Detect which cell encompasses the target text, then output its [x, y] center coordinate. 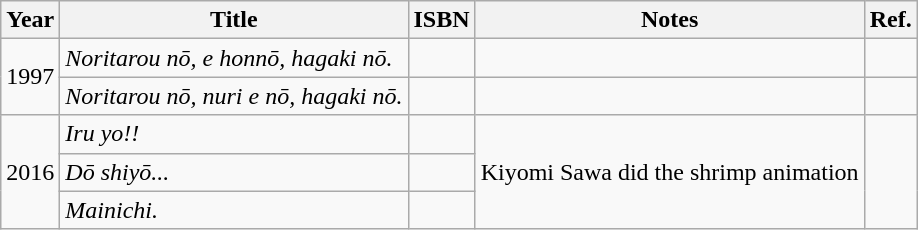
ISBN [442, 20]
Notes [670, 20]
Noritarou nō, e honnō, hagaki nō. [234, 58]
Mainichi. [234, 210]
Dō shiyō... [234, 172]
2016 [30, 172]
Noritarou nō, nuri e nō, hagaki nō. [234, 96]
Ref. [890, 20]
1997 [30, 77]
Iru yo!! [234, 134]
Year [30, 20]
Kiyomi Sawa did the shrimp animation [670, 172]
Title [234, 20]
